Provide the (x, y) coordinate of the cell's center where the given text is located.  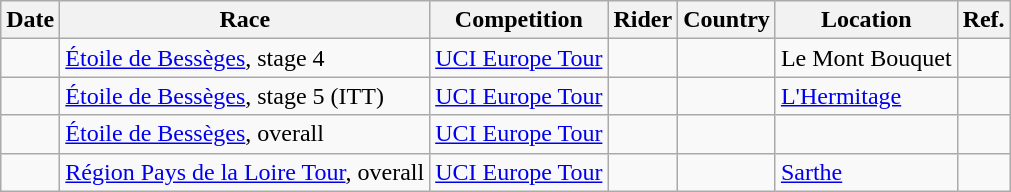
Sarthe (866, 172)
Race (245, 20)
Ref. (984, 20)
Rider (643, 20)
Étoile de Bessèges, stage 5 (ITT) (245, 96)
Le Mont Bouquet (866, 58)
Location (866, 20)
Competition (519, 20)
Date (30, 20)
Étoile de Bessèges, stage 4 (245, 58)
Région Pays de la Loire Tour, overall (245, 172)
Country (727, 20)
L'Hermitage (866, 96)
Étoile de Bessèges, overall (245, 134)
